Identify which cell holds the provided text, then report its [X, Y] central coordinate. 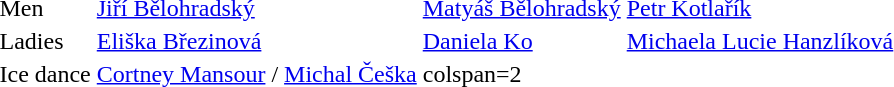
Daniela Ko [522, 41]
Eliška Březinová [256, 41]
